Identify which cell holds the provided text, then report its [x, y] central coordinate. 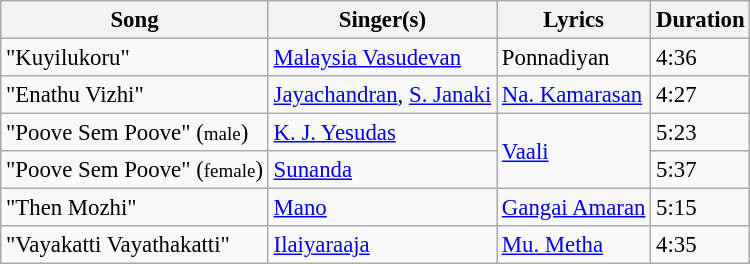
"Poove Sem Poove" (male) [135, 133]
4:27 [700, 95]
Gangai Amaran [574, 208]
"Then Mozhi" [135, 208]
Na. Kamarasan [574, 95]
Ilaiyaraaja [382, 245]
Mano [382, 208]
5:23 [700, 133]
K. J. Yesudas [382, 133]
5:37 [700, 170]
Lyrics [574, 20]
Duration [700, 20]
"Kuyilukoru" [135, 58]
Song [135, 20]
Vaali [574, 152]
4:35 [700, 245]
"Vayakatti Vayathakatti" [135, 245]
Malaysia Vasudevan [382, 58]
Ponnadiyan [574, 58]
"Enathu Vizhi" [135, 95]
Jayachandran, S. Janaki [382, 95]
Sunanda [382, 170]
5:15 [700, 208]
"Poove Sem Poove" (female) [135, 170]
Singer(s) [382, 20]
Mu. Metha [574, 245]
4:36 [700, 58]
